Extract the (X, Y) coordinate from the center of the cell holding the provided text.  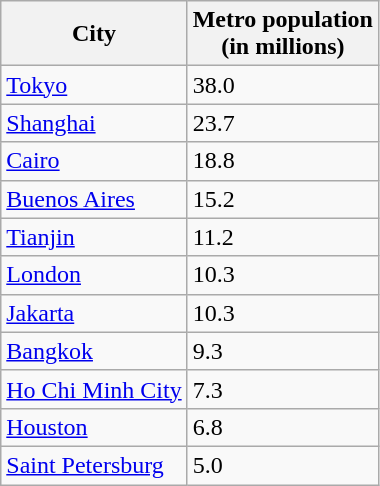
Shanghai (94, 123)
Cairo (94, 161)
Ho Chi Minh City (94, 389)
Metro population(in millions) (282, 34)
City (94, 34)
7.3 (282, 389)
5.0 (282, 465)
Bangkok (94, 351)
Houston (94, 427)
Tianjin (94, 237)
15.2 (282, 199)
38.0 (282, 85)
Buenos Aires (94, 199)
11.2 (282, 237)
9.3 (282, 351)
23.7 (282, 123)
6.8 (282, 427)
Jakarta (94, 313)
Saint Petersburg (94, 465)
18.8 (282, 161)
Tokyo (94, 85)
London (94, 275)
